Provide the [x, y] coordinate of the cell's center where the given text is located.  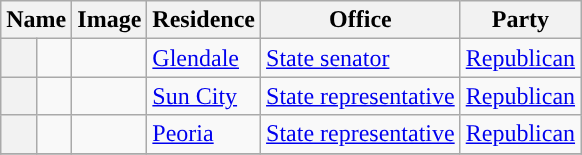
Office [361, 20]
Party [520, 20]
Peoria [204, 134]
Glendale [204, 58]
Residence [204, 20]
Name [36, 20]
State senator [361, 58]
Image [110, 20]
Sun City [204, 96]
